For the text-containing cell, return its midpoint in [x, y] coordinate format. 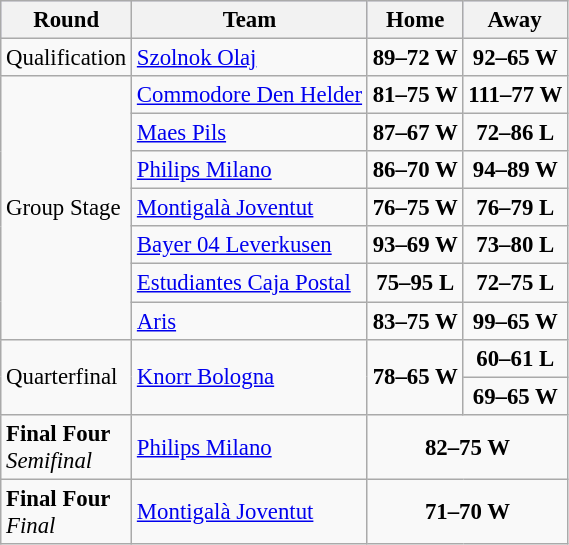
72–86 L [516, 133]
94–89 W [516, 170]
73–80 L [516, 245]
Szolnok Olaj [250, 58]
71–70 W [467, 512]
83–75 W [415, 321]
78–65 W [415, 376]
75–95 L [415, 283]
82–75 W [467, 446]
92–65 W [516, 58]
Round [66, 20]
Bayer 04 Leverkusen [250, 245]
Home [415, 20]
Final FourSemifinal [66, 446]
Team [250, 20]
Aris [250, 321]
76–75 W [415, 208]
Knorr Bologna [250, 376]
99–65 W [516, 321]
Estudiantes Caja Postal [250, 283]
87–67 W [415, 133]
69–65 W [516, 396]
Qualification [66, 58]
Commodore Den Helder [250, 95]
Group Stage [66, 208]
Away [516, 20]
Maes Pils [250, 133]
93–69 W [415, 245]
76–79 L [516, 208]
111–77 W [516, 95]
Quarterfinal [66, 376]
72–75 L [516, 283]
86–70 W [415, 170]
Final FourFinal [66, 512]
81–75 W [415, 95]
89–72 W [415, 58]
60–61 L [516, 358]
